Return (X, Y) of the center of cell containing provided text 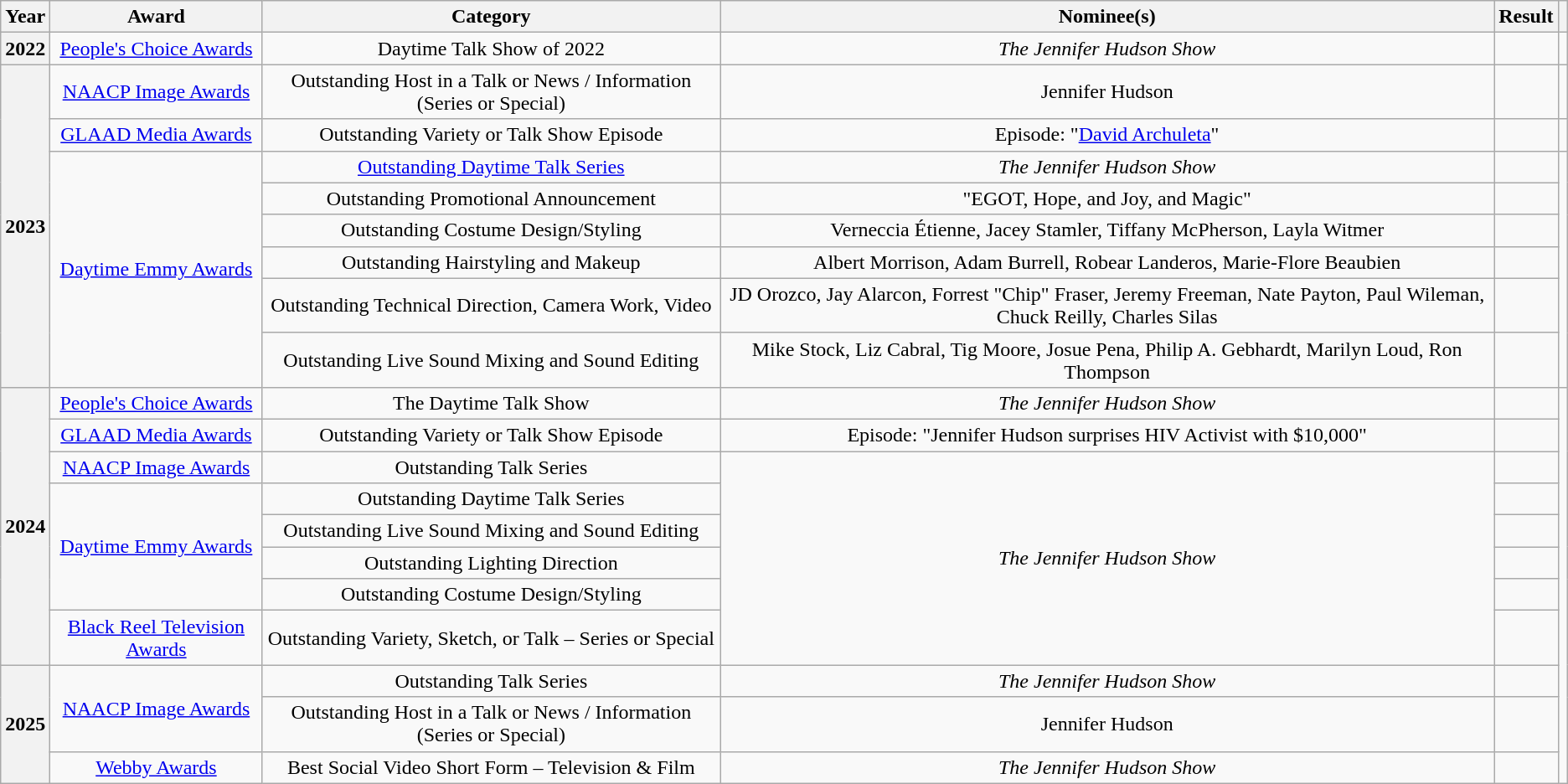
Mike Stock, Liz Cabral, Tig Moore, Josue Pena, Philip A. Gebhardt, Marilyn Loud, Ron Thompson (1107, 360)
2023 (25, 226)
Webby Awards (156, 767)
Outstanding Variety, Sketch, or Talk – Series or Special (491, 638)
Episode: "Jennifer Hudson surprises HIV Activist with $10,000" (1107, 435)
2025 (25, 724)
Verneccia Étienne, Jacey Stamler, Tiffany McPherson, Layla Witmer (1107, 230)
2024 (25, 526)
The Daytime Talk Show (491, 403)
Albert Morrison, Adam Burrell, Robear Landeros, Marie-Flore Beaubien (1107, 262)
Best Social Video Short Form – Television & Film (491, 767)
Nominee(s) (1107, 17)
Outstanding Lighting Direction (491, 563)
Result (1526, 17)
2022 (25, 49)
Black Reel Television Awards (156, 638)
Episode: "David Archuleta" (1107, 135)
Award (156, 17)
"EGOT, Hope, and Joy, and Magic" (1107, 199)
Outstanding Promotional Announcement (491, 199)
Outstanding Technical Direction, Camera Work, Video (491, 305)
JD Orozco, Jay Alarcon, Forrest "Chip" Fraser, Jeremy Freeman, Nate Payton, Paul Wileman, Chuck Reilly, Charles Silas (1107, 305)
Outstanding Hairstyling and Makeup (491, 262)
Category (491, 17)
Year (25, 17)
Daytime Talk Show of 2022 (491, 49)
